Detect which cell encompasses the target text, then output its [x, y] center coordinate. 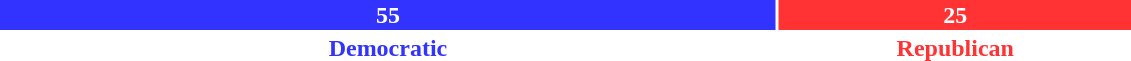
55 [388, 15]
